Locate the cell with the specified text and output its [X, Y] center coordinate. 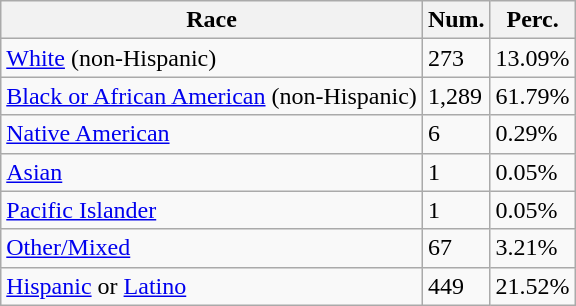
Asian [212, 172]
6 [456, 134]
13.09% [532, 58]
Hispanic or Latino [212, 286]
61.79% [532, 96]
Pacific Islander [212, 210]
67 [456, 248]
273 [456, 58]
21.52% [532, 286]
0.29% [532, 134]
Perc. [532, 20]
Native American [212, 134]
3.21% [532, 248]
449 [456, 286]
Race [212, 20]
1,289 [456, 96]
Black or African American (non-Hispanic) [212, 96]
Other/Mixed [212, 248]
White (non-Hispanic) [212, 58]
Num. [456, 20]
